Capture the cell that displays the provided text and extract its [x, y] central coordinate. 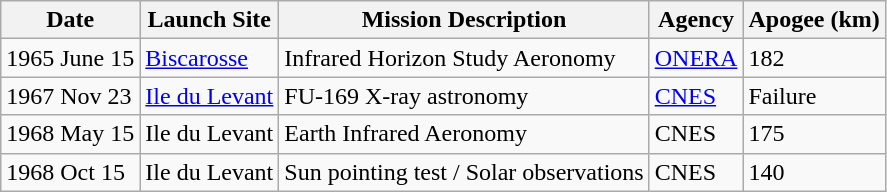
175 [814, 134]
Failure [814, 96]
1965 June 15 [70, 58]
FU-169 X-ray astronomy [464, 96]
1968 May 15 [70, 134]
Infrared Horizon Study Aeronomy [464, 58]
Sun pointing test / Solar observations [464, 172]
Agency [696, 20]
Launch Site [210, 20]
Earth Infrared Aeronomy [464, 134]
Mission Description [464, 20]
140 [814, 172]
Biscarosse [210, 58]
Date [70, 20]
1967 Nov 23 [70, 96]
Apogee (km) [814, 20]
ONERA [696, 58]
182 [814, 58]
1968 Oct 15 [70, 172]
